Identify which cell holds the provided text, then report its (X, Y) central coordinate. 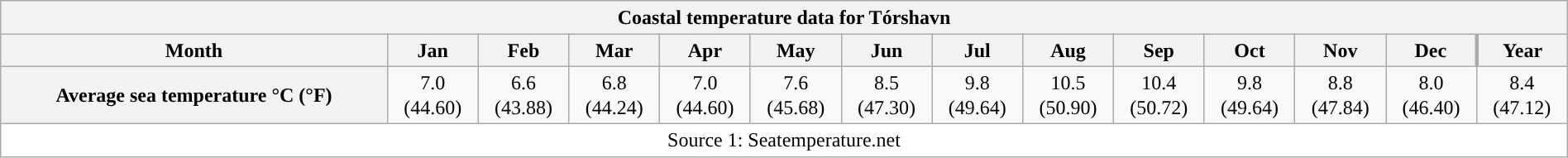
Aug (1068, 50)
Source 1: Seatemperature.net (784, 140)
Average sea temperature °C (°F) (194, 94)
Dec (1432, 50)
Jul (978, 50)
8.4(47.12) (1522, 94)
8.5(47.30) (887, 94)
6.6(43.88) (523, 94)
10.4(50.72) (1159, 94)
Year (1522, 50)
Mar (614, 50)
7.6(45.68) (796, 94)
Jan (433, 50)
Sep (1159, 50)
8.8(47.84) (1341, 94)
Coastal temperature data for Tórshavn (784, 17)
6.8(44.24) (614, 94)
8.0(46.40) (1432, 94)
May (796, 50)
10.5(50.90) (1068, 94)
Feb (523, 50)
Month (194, 50)
Jun (887, 50)
Oct (1250, 50)
Apr (705, 50)
Nov (1341, 50)
